Capture the cell that displays the provided text and extract its (x, y) central coordinate. 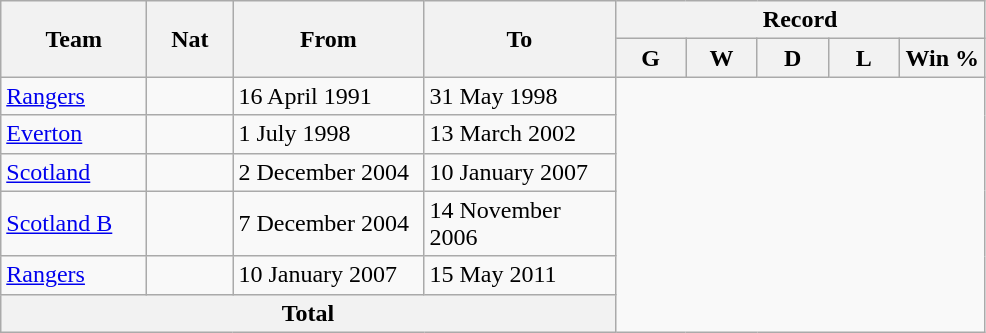
1 July 1998 (328, 134)
Scotland (74, 172)
To (520, 39)
2 December 2004 (328, 172)
14 November 2006 (520, 224)
G (650, 58)
D (792, 58)
15 May 2011 (520, 275)
From (328, 39)
Nat (190, 39)
L (864, 58)
Everton (74, 134)
W (722, 58)
Record (800, 20)
7 December 2004 (328, 224)
Team (74, 39)
Win % (942, 58)
Total (308, 313)
16 April 1991 (328, 96)
13 March 2002 (520, 134)
31 May 1998 (520, 96)
Scotland B (74, 224)
